Capture the cell that displays the provided text and extract its (X, Y) central coordinate. 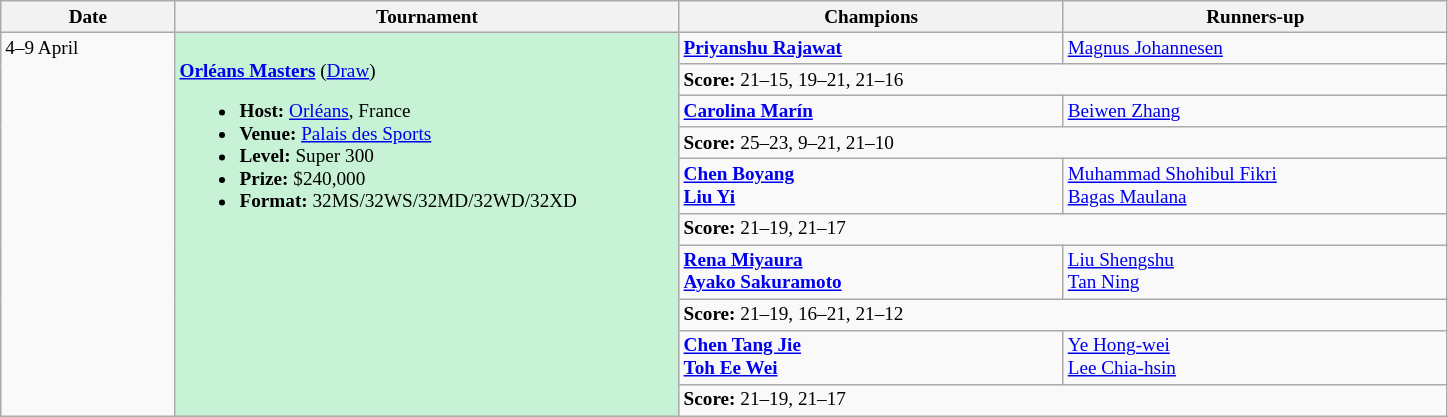
Score: 25–23, 9–21, 21–10 (1063, 143)
Score: 21–19, 16–21, 21–12 (1063, 315)
Orléans Masters (Draw)Host: Orléans, FranceVenue: Palais des SportsLevel: Super 300Prize: $240,000Format: 32MS/32WS/32MD/32WD/32XD (427, 224)
Tournament (427, 17)
Priyanshu Rajawat (871, 48)
Ye Hong-wei Lee Chia-hsin (1255, 357)
Champions (871, 17)
Chen Tang Jie Toh Ee Wei (871, 357)
Muhammad Shohibul Fikri Bagas Maulana (1255, 186)
Score: 21–15, 19–21, 21–16 (1063, 80)
Chen Boyang Liu Yi (871, 186)
Beiwen Zhang (1255, 111)
Runners-up (1255, 17)
Magnus Johannesen (1255, 48)
Carolina Marín (871, 111)
4–9 April (88, 224)
Liu Shengshu Tan Ning (1255, 272)
Rena Miyaura Ayako Sakuramoto (871, 272)
Date (88, 17)
